From the cell containing the given text, extract its center point as [X, Y] coordinate. 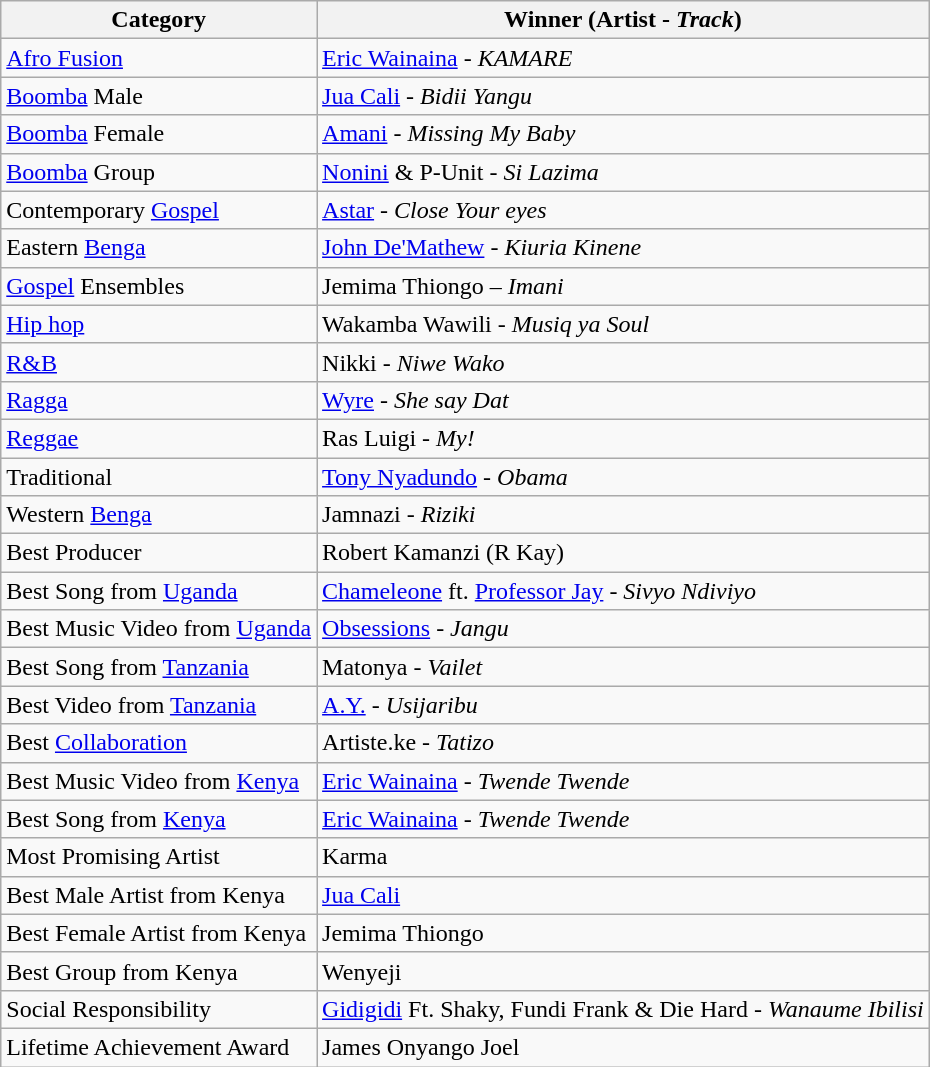
Jamnazi - Riziki [624, 515]
Western Benga [159, 515]
Hip hop [159, 324]
Jua Cali - Bidii Yangu [624, 96]
Jua Cali [624, 895]
Category [159, 20]
Reggae [159, 438]
Amani - Missing My Baby [624, 134]
James Onyango Joel [624, 1047]
Boomba Group [159, 172]
Nonini & P-Unit - Si Lazima [624, 172]
Lifetime Achievement Award [159, 1047]
Artiste.ke - Tatizo [624, 743]
Tony Nyadundo - Obama [624, 477]
Social Responsibility [159, 1009]
Traditional [159, 477]
Best Male Artist from Kenya [159, 895]
Best Music Video from Kenya [159, 781]
Wyre - She say Dat [624, 400]
Best Group from Kenya [159, 971]
Wenyeji [624, 971]
Best Video from Tanzania [159, 705]
Ragga [159, 400]
Eric Wainaina - KAMARE [624, 58]
Boomba Male [159, 96]
Gospel Ensembles [159, 286]
Best Song from Uganda [159, 591]
Jemima Thiongo [624, 933]
Contemporary Gospel [159, 210]
Ras Luigi - My! [624, 438]
Wakamba Wawili - Musiq ya Soul [624, 324]
Most Promising Artist [159, 857]
Winner (Artist - Track) [624, 20]
R&B [159, 362]
Best Music Video from Uganda [159, 629]
Best Song from Kenya [159, 819]
A.Y. - Usijaribu [624, 705]
Boomba Female [159, 134]
Best Producer [159, 553]
Jemima Thiongo – Imani [624, 286]
Obsessions - Jangu [624, 629]
Gidigidi Ft. Shaky, Fundi Frank & Die Hard - Wanaume Ibilisi [624, 1009]
Astar - Close Your eyes [624, 210]
Best Song from Tanzania [159, 667]
Best Collaboration [159, 743]
Matonya - Vailet [624, 667]
Karma [624, 857]
John De'Mathew - Kiuria Kinene [624, 248]
Nikki - Niwe Wako [624, 362]
Robert Kamanzi (R Kay) [624, 553]
Eastern Benga [159, 248]
Best Female Artist from Kenya [159, 933]
Afro Fusion [159, 58]
Chameleone ft. Professor Jay - Sivyo Ndiviyo [624, 591]
